Search for the cell housing the specified text and yield its [X, Y] center coordinate. 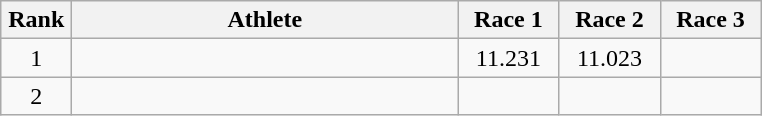
11.023 [610, 58]
Athlete [265, 20]
2 [36, 96]
Race 3 [710, 20]
Race 1 [508, 20]
11.231 [508, 58]
1 [36, 58]
Rank [36, 20]
Race 2 [610, 20]
